Return the [X, Y] coordinate for the center point of the cell that contains the specified text.  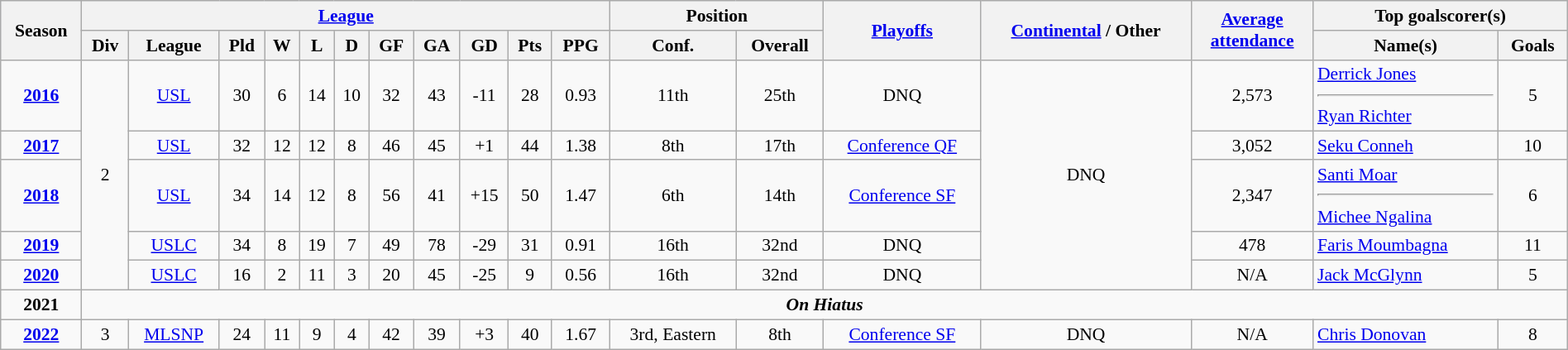
W [282, 46]
2022 [41, 334]
25th [780, 95]
Season [41, 30]
41 [437, 196]
Overall [780, 46]
16 [241, 276]
Jack McGlynn [1406, 276]
Goals [1532, 46]
44 [530, 146]
39 [437, 334]
6th [673, 196]
-25 [484, 276]
Seku Conneh [1406, 146]
7 [351, 246]
2018 [41, 196]
MLSNP [174, 334]
Name(s) [1406, 46]
20 [390, 276]
4 [351, 334]
3,052 [1252, 146]
Playoffs [902, 30]
43 [437, 95]
42 [390, 334]
0.91 [581, 246]
31 [530, 246]
GD [484, 46]
40 [530, 334]
Pts [530, 46]
PPG [581, 46]
Pld [241, 46]
19 [317, 246]
1.67 [581, 334]
50 [530, 196]
478 [1252, 246]
Conf. [673, 46]
1.38 [581, 146]
On Hiatus [825, 305]
Conference QF [902, 146]
Chris Donovan [1406, 334]
-29 [484, 246]
2019 [41, 246]
46 [390, 146]
0.93 [581, 95]
Continental / Other [1087, 30]
30 [241, 95]
Santi Moar Michee Ngalina [1406, 196]
56 [390, 196]
0.56 [581, 276]
2021 [41, 305]
49 [390, 246]
Faris Moumbagna [1406, 246]
2020 [41, 276]
GA [437, 46]
28 [530, 95]
GF [390, 46]
L [317, 46]
+3 [484, 334]
11th [673, 95]
+1 [484, 146]
17th [780, 146]
Average attendance [1252, 30]
+15 [484, 196]
2016 [41, 95]
78 [437, 246]
14th [780, 196]
3rd, Eastern [673, 334]
2017 [41, 146]
-11 [484, 95]
Div [106, 46]
2,573 [1252, 95]
1.47 [581, 196]
Derrick Jones Ryan Richter [1406, 95]
Top goalscorer(s) [1441, 16]
2,347 [1252, 196]
24 [241, 334]
Position [717, 16]
D [351, 46]
